Return the (x, y) coordinate for the center point of the cell that contains the specified text.  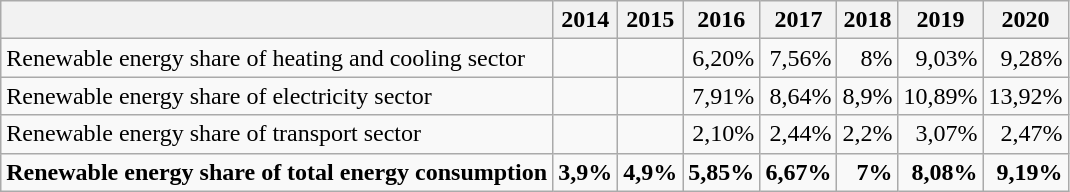
9,28% (1026, 58)
3,9% (586, 172)
5,85% (722, 172)
2017 (798, 20)
2014 (586, 20)
6,20% (722, 58)
2019 (940, 20)
9,03% (940, 58)
10,89% (940, 96)
8% (868, 58)
13,92% (1026, 96)
7,56% (798, 58)
7,91% (722, 96)
2016 (722, 20)
8,08% (940, 172)
3,07% (940, 134)
2,47% (1026, 134)
Renewable energy share of heating and cooling sector (277, 58)
2,44% (798, 134)
8,9% (868, 96)
6,67% (798, 172)
8,64% (798, 96)
Renewable energy share of transport sector (277, 134)
Renewable energy share of total energy consumption (277, 172)
9,19% (1026, 172)
2018 (868, 20)
2015 (650, 20)
2020 (1026, 20)
2,2% (868, 134)
7% (868, 172)
Renewable energy share of electricity sector (277, 96)
4,9% (650, 172)
2,10% (722, 134)
